Return [X, Y] of the center of cell containing provided text 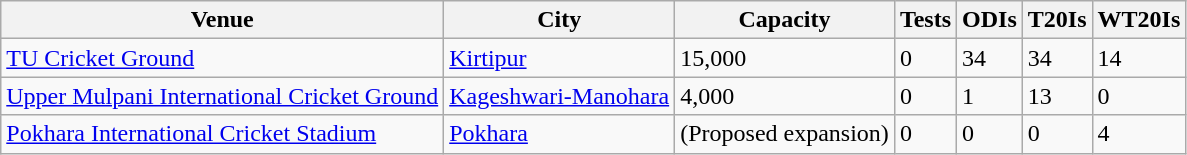
Tests [925, 20]
Venue [222, 20]
(Proposed expansion) [785, 134]
T20Is [1057, 20]
14 [1139, 58]
Pokhara International Cricket Stadium [222, 134]
Kirtipur [560, 58]
4 [1139, 134]
13 [1057, 96]
TU Cricket Ground [222, 58]
WT20Is [1139, 20]
Pokhara [560, 134]
Upper Mulpani International Cricket Ground [222, 96]
15,000 [785, 58]
Capacity [785, 20]
1 [990, 96]
4,000 [785, 96]
City [560, 20]
Kageshwari-Manohara [560, 96]
ODIs [990, 20]
